Return the (x, y) coordinate for the center point of the cell that contains the specified text.  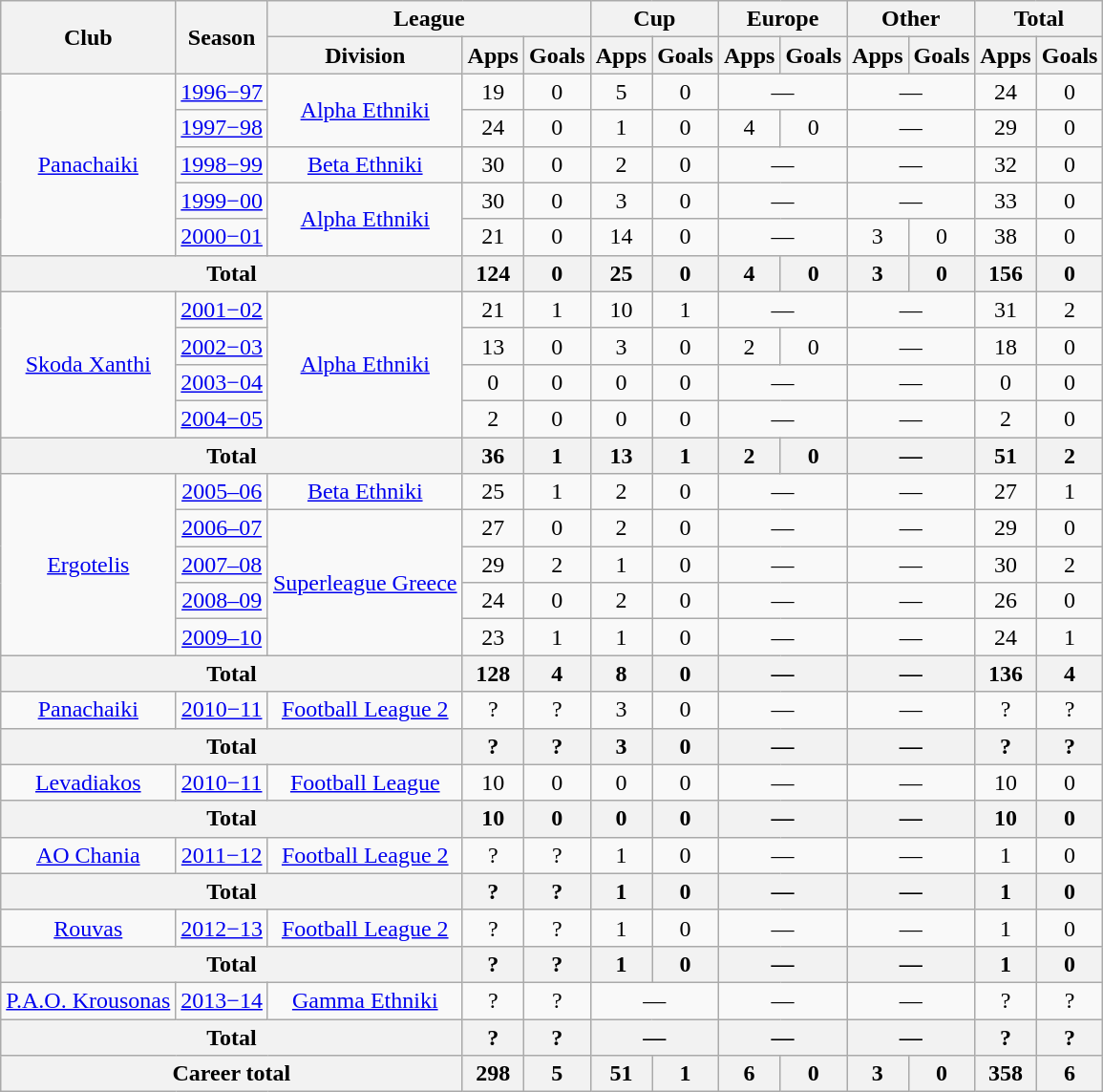
2004−05 (222, 418)
1997−98 (222, 128)
32 (1006, 164)
1998−99 (222, 164)
Cup (654, 19)
31 (1006, 310)
Superleague Greece (365, 583)
19 (493, 92)
33 (1006, 201)
298 (493, 1074)
23 (493, 637)
2002−03 (222, 346)
Gamma Ethniki (365, 1000)
128 (493, 674)
358 (1006, 1074)
Career total (231, 1074)
P.A.O. Krousonas (88, 1000)
136 (1006, 674)
Club (88, 37)
2001−02 (222, 310)
2009–10 (222, 637)
Football League (365, 782)
Division (365, 55)
2008–09 (222, 601)
League (429, 19)
Europe (782, 19)
2000−01 (222, 237)
2005–06 (222, 492)
8 (621, 674)
2003−04 (222, 382)
Season (222, 37)
Other (911, 19)
2013−14 (222, 1000)
38 (1006, 237)
Ergotelis (88, 565)
2011−12 (222, 855)
Levadiakos (88, 782)
26 (1006, 601)
18 (1006, 346)
Rouvas (88, 928)
14 (621, 237)
2012−13 (222, 928)
Skoda Xanthi (88, 364)
1996−97 (222, 92)
1999−00 (222, 201)
36 (493, 456)
AO Chania (88, 855)
2007–08 (222, 565)
156 (1006, 273)
2006–07 (222, 528)
124 (493, 273)
